Locate the cell with the specified text and output its (X, Y) center coordinate. 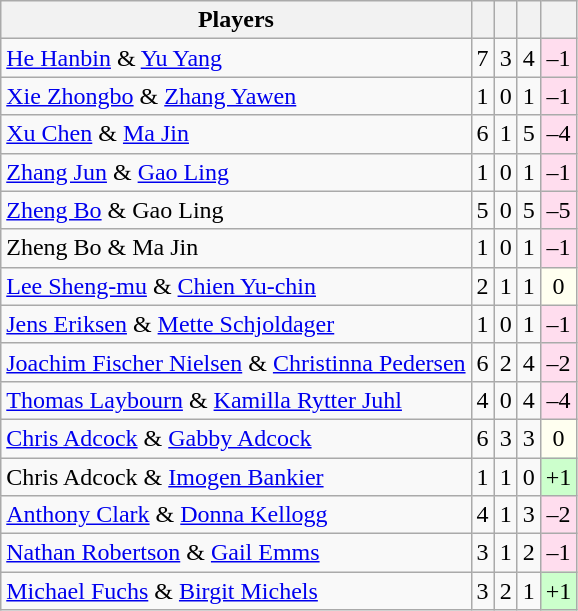
He Hanbin & Yu Yang (236, 58)
Zheng Bo & Gao Ling (236, 210)
Jens Eriksen & Mette Schjoldager (236, 324)
Joachim Fischer Nielsen & Christinna Pedersen (236, 362)
Xie Zhongbo & Zhang Yawen (236, 96)
Xu Chen & Ma Jin (236, 134)
Zhang Jun & Gao Ling (236, 172)
Chris Adcock & Gabby Adcock (236, 438)
Thomas Laybourn & Kamilla Rytter Juhl (236, 400)
Anthony Clark & Donna Kellogg (236, 515)
Zheng Bo & Ma Jin (236, 248)
Chris Adcock & Imogen Bankier (236, 477)
Players (236, 20)
Lee Sheng-mu & Chien Yu-chin (236, 286)
–5 (558, 210)
Nathan Robertson & Gail Emms (236, 553)
7 (482, 58)
Michael Fuchs & Birgit Michels (236, 591)
